Find where the given text appears and provide that cell's center as [x, y] coordinate. 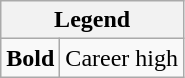
Legend [92, 20]
Bold [30, 58]
Career high [122, 58]
